Search for the cell housing the specified text and yield its [X, Y] center coordinate. 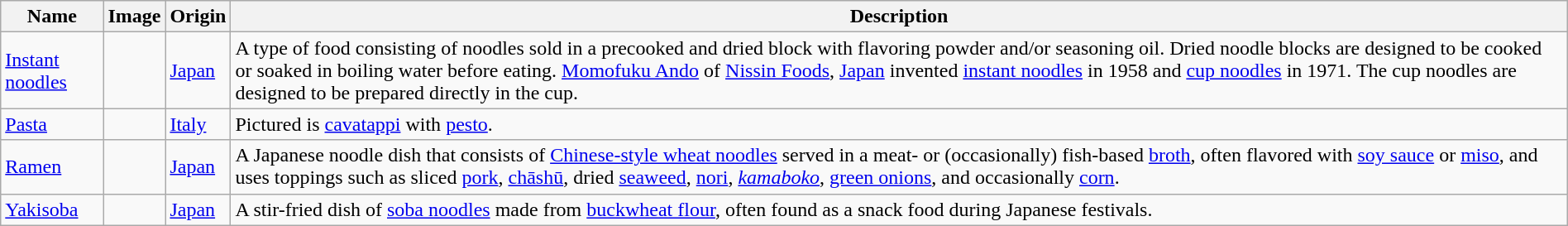
Ramen [52, 167]
Image [134, 17]
A stir-fried dish of soba noodles made from buckwheat flour, often found as a snack food during Japanese festivals. [899, 209]
Pasta [52, 124]
Name [52, 17]
Italy [198, 124]
Pictured is cavatappi with pesto. [899, 124]
Origin [198, 17]
Instant noodles [52, 70]
Description [899, 17]
Yakisoba [52, 209]
